Locate the cell with the specified text and output its (X, Y) center coordinate. 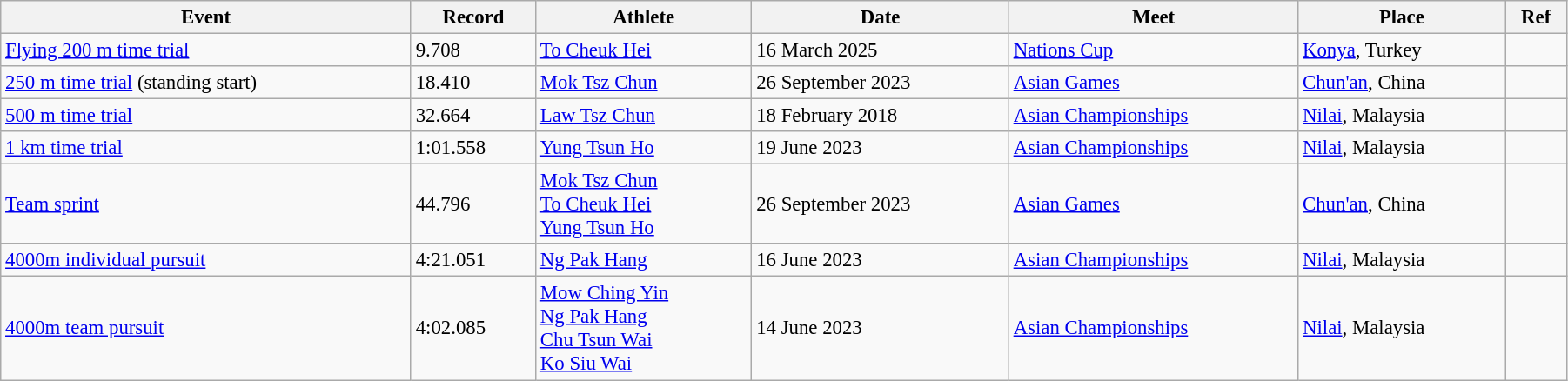
Yung Tsun Ho (644, 148)
Team sprint (206, 204)
Date (881, 17)
19 June 2023 (881, 148)
4000m team pursuit (206, 329)
18 February 2018 (881, 116)
Law Tsz Chun (644, 116)
Konya, Turkey (1402, 50)
Mok Tsz ChunTo Cheuk HeiYung Tsun Ho (644, 204)
Ref (1537, 17)
16 March 2025 (881, 50)
Mow Ching YinNg Pak HangChu Tsun WaiKo Siu Wai (644, 329)
Nations Cup (1153, 50)
44.796 (473, 204)
250 m time trial (standing start) (206, 83)
16 June 2023 (881, 260)
1:01.558 (473, 148)
32.664 (473, 116)
500 m time trial (206, 116)
Athlete (644, 17)
1 km time trial (206, 148)
Event (206, 17)
Place (1402, 17)
Flying 200 m time trial (206, 50)
Record (473, 17)
14 June 2023 (881, 329)
18.410 (473, 83)
To Cheuk Hei (644, 50)
4000m individual pursuit (206, 260)
Mok Tsz Chun (644, 83)
9.708 (473, 50)
4:21.051 (473, 260)
Ng Pak Hang (644, 260)
4:02.085 (473, 329)
Meet (1153, 17)
